Extract the [X, Y] coordinate from the center of the cell holding the provided text.  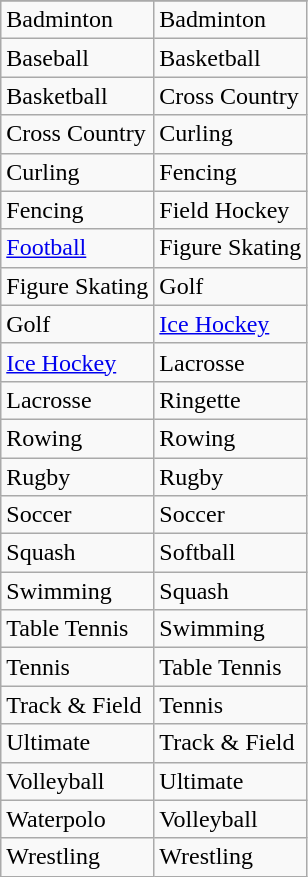
Football [78, 248]
Ringette [230, 400]
Field Hockey [230, 210]
Softball [230, 553]
Waterpolo [78, 819]
Baseball [78, 58]
